Locate the cell with the specified text and output its (X, Y) center coordinate. 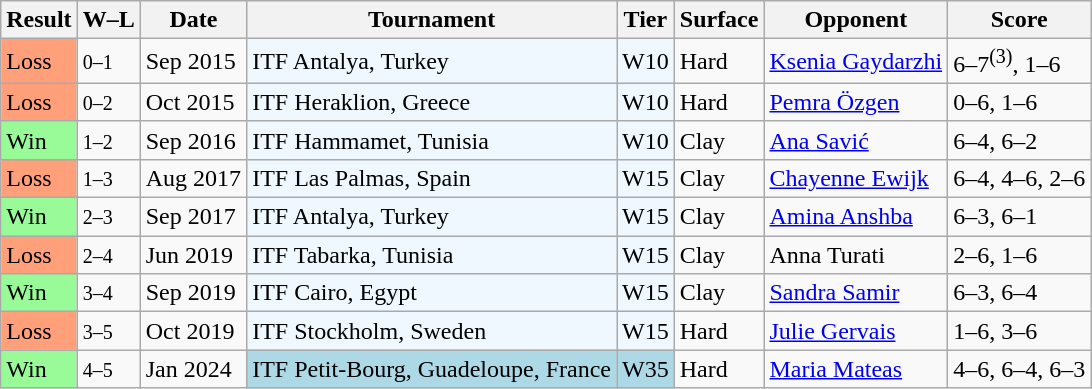
Sep 2017 (193, 217)
6–3, 6–1 (1020, 217)
4–6, 6–4, 6–3 (1020, 369)
0–6, 1–6 (1020, 102)
0–1 (108, 62)
1–2 (108, 140)
Aug 2017 (193, 178)
ITF Las Palmas, Spain (432, 178)
W35 (646, 369)
Sep 2019 (193, 293)
3–5 (108, 331)
Pemra Özgen (856, 102)
Oct 2015 (193, 102)
Ana Savić (856, 140)
6–3, 6–4 (1020, 293)
Result (39, 20)
Ksenia Gaydarzhi (856, 62)
0–2 (108, 102)
Surface (719, 20)
ITF Cairo, Egypt (432, 293)
Sep 2016 (193, 140)
1–6, 3–6 (1020, 331)
ITF Petit-Bourg, Guadeloupe, France (432, 369)
Sandra Samir (856, 293)
Tier (646, 20)
Opponent (856, 20)
6–4, 4–6, 2–6 (1020, 178)
6–4, 6–2 (1020, 140)
Amina Anshba (856, 217)
Score (1020, 20)
Jan 2024 (193, 369)
ITF Heraklion, Greece (432, 102)
Oct 2019 (193, 331)
4–5 (108, 369)
Julie Gervais (856, 331)
1–3 (108, 178)
2–3 (108, 217)
ITF Hammamet, Tunisia (432, 140)
Date (193, 20)
3–4 (108, 293)
Sep 2015 (193, 62)
2–6, 1–6 (1020, 255)
Anna Turati (856, 255)
6–7(3), 1–6 (1020, 62)
W–L (108, 20)
Tournament (432, 20)
2–4 (108, 255)
Chayenne Ewijk (856, 178)
Jun 2019 (193, 255)
ITF Stockholm, Sweden (432, 331)
Maria Mateas (856, 369)
ITF Tabarka, Tunisia (432, 255)
